Output the (X, Y) coordinate of the center of the cell containing the given text.  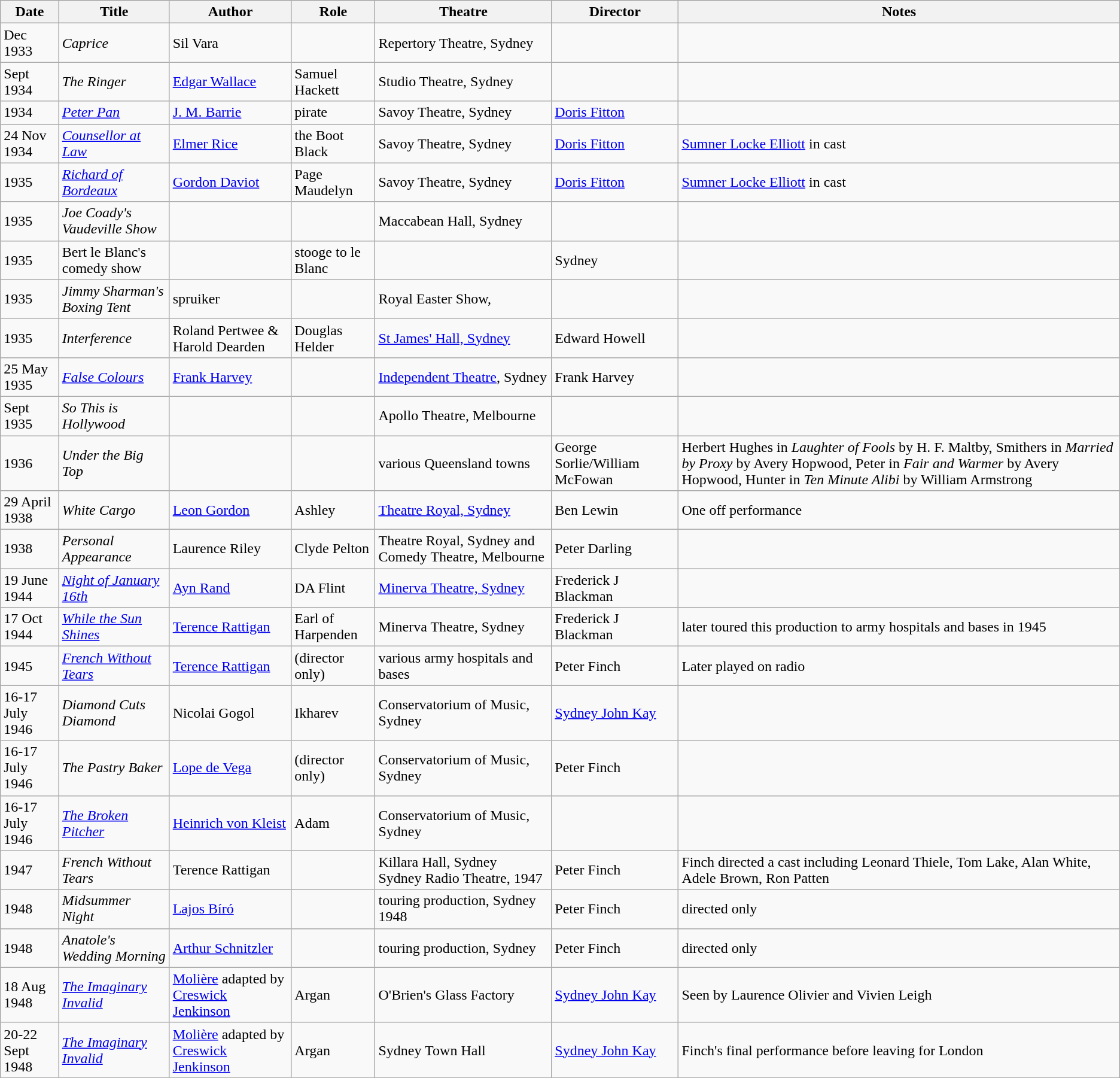
Director (615, 12)
Ben Lewin (615, 510)
Counsellor at Law (114, 144)
Ayn Rand (230, 588)
Maccabean Hall, Sydney (463, 221)
Date (30, 12)
Page Maudelyn (333, 182)
Bert le Blanc's comedy show (114, 260)
Peter Darling (615, 549)
various army hospitals and bases (463, 666)
One off performance (899, 510)
J. M. Barrie (230, 113)
pirate (333, 113)
Repertory Theatre, Sydney (463, 43)
1934 (30, 113)
Interference (114, 338)
Finch directed a cast including Leonard Thiele, Tom Lake, Alan White, Adele Brown, Ron Patten (899, 870)
Sept 1935 (30, 415)
Sept 1934 (30, 81)
the Boot Black (333, 144)
Peter Pan (114, 113)
Finch's final performance before leaving for London (899, 1050)
25 May 1935 (30, 377)
Laurence Riley (230, 549)
The Broken Pitcher (114, 823)
Dec 1933 (30, 43)
St James' Hall, Sydney (463, 338)
18 Aug 1948 (30, 995)
Role (333, 12)
Earl of Harpenden (333, 627)
Lajos Bíró (230, 909)
Midsummer Night (114, 909)
DA Flint (333, 588)
Edgar Wallace (230, 81)
While the Sun Shines (114, 627)
stooge to le Blanc (333, 260)
Heinrich von Kleist (230, 823)
17 Oct 1944 (30, 627)
later toured this production to army hospitals and bases in 1945 (899, 627)
Douglas Helder (333, 338)
Title (114, 12)
Adam (333, 823)
Arthur Schnitzler (230, 948)
Joe Coady's Vaudeville Show (114, 221)
Later played on radio (899, 666)
Theatre (463, 12)
Independent Theatre, Sydney (463, 377)
touring production, Sydney (463, 948)
White Cargo (114, 510)
Diamond Cuts Diamond (114, 713)
False Colours (114, 377)
Leon Gordon (230, 510)
Elmer Rice (230, 144)
Lope de Vega (230, 768)
Clyde Pelton (333, 549)
1947 (30, 870)
1938 (30, 549)
1936 (30, 463)
Ikharev (333, 713)
Anatole's Wedding Morning (114, 948)
Under the Big Top (114, 463)
Studio Theatre, Sydney (463, 81)
Jimmy Sharman's Boxing Tent (114, 299)
Seen by Laurence Olivier and Vivien Leigh (899, 995)
20-22 Sept 1948 (30, 1050)
Author (230, 12)
Samuel Hackett (333, 81)
Sil Vara (230, 43)
Sydney Town Hall (463, 1050)
1945 (30, 666)
various Queensland towns (463, 463)
Nicolai Gogol (230, 713)
Ashley (333, 510)
George Sorlie/William McFowan (615, 463)
Edward Howell (615, 338)
19 June 1944 (30, 588)
The Pastry Baker (114, 768)
The Ringer (114, 81)
touring production, Sydney 1948 (463, 909)
Theatre Royal, Sydney and Comedy Theatre, Melbourne (463, 549)
O'Brien's Glass Factory (463, 995)
spruiker (230, 299)
24 Nov 1934 (30, 144)
Personal Appearance (114, 549)
Theatre Royal, Sydney (463, 510)
Gordon Daviot (230, 182)
Notes (899, 12)
Roland Pertwee & Harold Dearden (230, 338)
Royal Easter Show, (463, 299)
Night of January 16th (114, 588)
Killara Hall, SydneySydney Radio Theatre, 1947 (463, 870)
Apollo Theatre, Melbourne (463, 415)
Sydney (615, 260)
Richard of Bordeaux (114, 182)
So This is Hollywood (114, 415)
29 April 1938 (30, 510)
Caprice (114, 43)
